Provide the (x, y) coordinate of the cell's center where the given text is located.  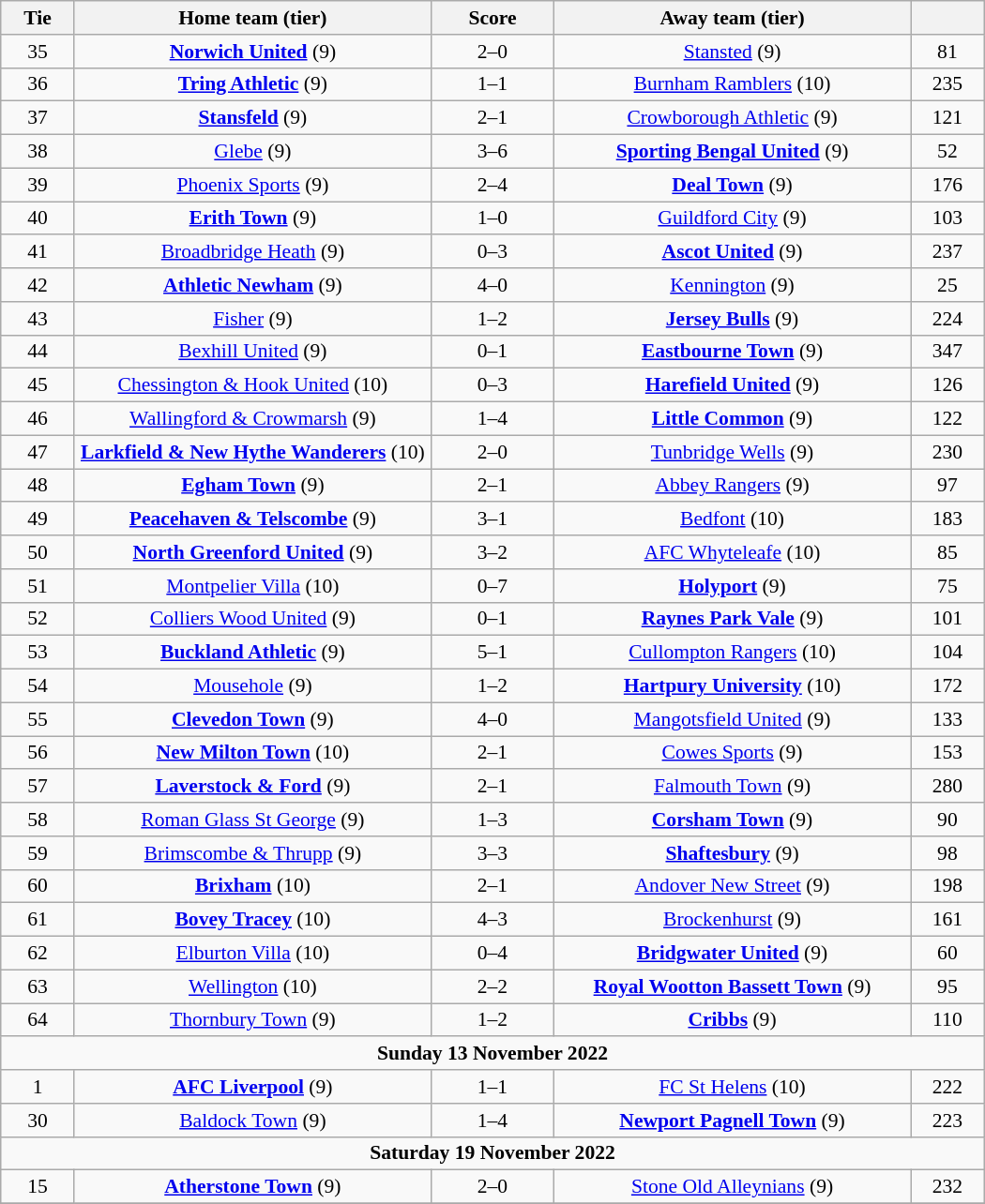
3–6 (492, 152)
Roman Glass St George (9) (252, 820)
224 (947, 319)
153 (947, 753)
222 (947, 1087)
0–7 (492, 586)
1–0 (492, 218)
Glebe (9) (252, 152)
51 (38, 586)
3–3 (492, 853)
Corsham Town (9) (733, 820)
Laverstock & Ford (9) (252, 787)
161 (947, 920)
172 (947, 686)
Fisher (9) (252, 319)
101 (947, 619)
54 (38, 686)
Clevedon Town (9) (252, 719)
Royal Wootton Bassett Town (9) (733, 986)
Brockenhurst (9) (733, 920)
Deal Town (9) (733, 185)
40 (38, 218)
Crowborough Athletic (9) (733, 118)
38 (38, 152)
50 (38, 552)
Phoenix Sports (9) (252, 185)
New Milton Town (10) (252, 753)
64 (38, 1020)
Holyport (9) (733, 586)
58 (38, 820)
Abbey Rangers (9) (733, 486)
2–4 (492, 185)
AFC Liverpool (9) (252, 1087)
Wallingford & Crowmarsh (9) (252, 419)
Broadbridge Heath (9) (252, 252)
223 (947, 1121)
43 (38, 319)
Mousehole (9) (252, 686)
5–1 (492, 653)
Bedfont (10) (733, 519)
95 (947, 986)
Little Common (9) (733, 419)
63 (38, 986)
90 (947, 820)
235 (947, 84)
Sporting Bengal United (9) (733, 152)
Bridgwater United (9) (733, 954)
133 (947, 719)
Athletic Newham (9) (252, 285)
Away team (tier) (733, 18)
Hartpury University (10) (733, 686)
0–4 (492, 954)
3–1 (492, 519)
37 (38, 118)
Mangotsfield United (9) (733, 719)
Tring Athletic (9) (252, 84)
Brixham (10) (252, 886)
104 (947, 653)
Baldock Town (9) (252, 1121)
198 (947, 886)
Home team (tier) (252, 18)
Cullompton Rangers (10) (733, 653)
FC St Helens (10) (733, 1087)
46 (38, 419)
Colliers Wood United (9) (252, 619)
42 (38, 285)
Elburton Villa (10) (252, 954)
Cowes Sports (9) (733, 753)
48 (38, 486)
Jersey Bulls (9) (733, 319)
Falmouth Town (9) (733, 787)
Egham Town (9) (252, 486)
98 (947, 853)
Raynes Park Vale (9) (733, 619)
97 (947, 486)
Thornbury Town (9) (252, 1020)
41 (38, 252)
176 (947, 185)
Atherstone Town (9) (252, 1187)
56 (38, 753)
183 (947, 519)
55 (38, 719)
Kennington (9) (733, 285)
110 (947, 1020)
AFC Whyteleafe (10) (733, 552)
122 (947, 419)
Tunbridge Wells (9) (733, 452)
232 (947, 1187)
237 (947, 252)
53 (38, 653)
36 (38, 84)
126 (947, 385)
Shaftesbury (9) (733, 853)
1 (38, 1087)
Peacehaven & Telscombe (9) (252, 519)
Andover New Street (9) (733, 886)
Eastbourne Town (9) (733, 352)
25 (947, 285)
North Greenford United (9) (252, 552)
1–3 (492, 820)
103 (947, 218)
4–3 (492, 920)
Montpelier Villa (10) (252, 586)
85 (947, 552)
230 (947, 452)
61 (38, 920)
Tie (38, 18)
3–2 (492, 552)
Newport Pagnell Town (9) (733, 1121)
30 (38, 1121)
280 (947, 787)
75 (947, 586)
347 (947, 352)
81 (947, 52)
Chessington & Hook United (10) (252, 385)
Burnham Ramblers (10) (733, 84)
Score (492, 18)
Larkfield & New Hythe Wanderers (10) (252, 452)
49 (38, 519)
Wellington (10) (252, 986)
45 (38, 385)
Brimscombe & Thrupp (9) (252, 853)
39 (38, 185)
Stone Old Alleynians (9) (733, 1187)
15 (38, 1187)
59 (38, 853)
Bexhill United (9) (252, 352)
2–2 (492, 986)
Stansfeld (9) (252, 118)
Bovey Tracey (10) (252, 920)
57 (38, 787)
121 (947, 118)
Saturday 19 November 2022 (492, 1153)
Buckland Athletic (9) (252, 653)
35 (38, 52)
Erith Town (9) (252, 218)
Guildford City (9) (733, 218)
Ascot United (9) (733, 252)
47 (38, 452)
Sunday 13 November 2022 (492, 1054)
Stansted (9) (733, 52)
Cribbs (9) (733, 1020)
44 (38, 352)
Norwich United (9) (252, 52)
Harefield United (9) (733, 385)
62 (38, 954)
